Scan for the cell matching the given text and deliver its (x, y) coordinate at center. 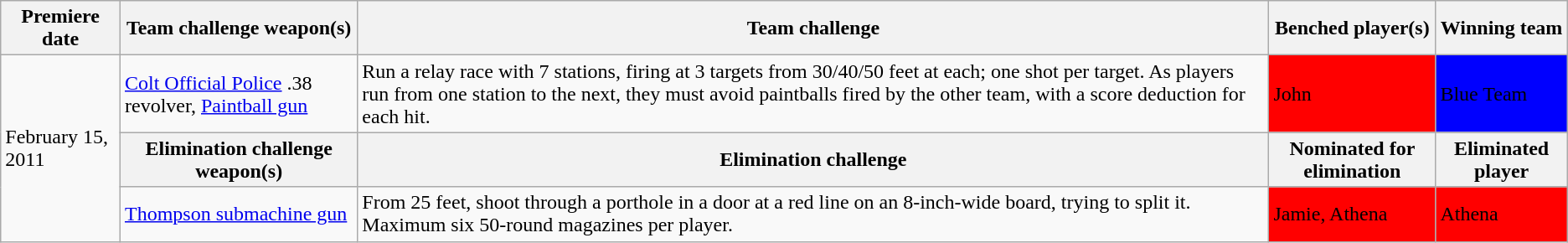
Winning team (1501, 28)
Eliminated player (1501, 159)
Jamie, Athena (1352, 215)
Nominated for elimination (1352, 159)
Blue Team (1501, 94)
John (1352, 94)
Premiere date (60, 28)
Elimination challenge weapon(s) (238, 159)
Elimination challenge (813, 159)
February 15, 2011 (60, 148)
Team challenge (813, 28)
Benched player(s) (1352, 28)
Colt Official Police .38 revolver, Paintball gun (238, 94)
Team challenge weapon(s) (238, 28)
Thompson submachine gun (238, 215)
Athena (1501, 215)
